Capture the cell that displays the provided text and extract its [x, y] central coordinate. 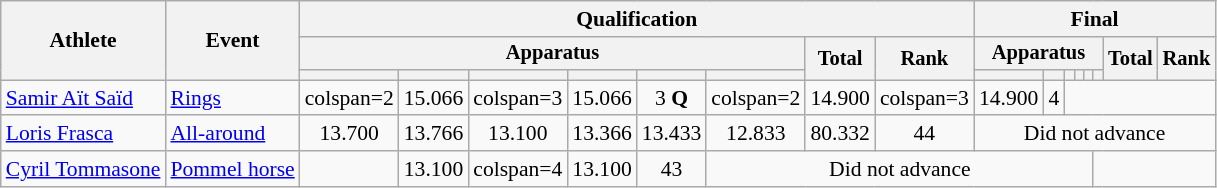
Event [232, 40]
Cyril Tommasone [84, 169]
12.833 [756, 134]
Final [1094, 19]
80.332 [840, 134]
Pommel horse [232, 169]
colspan=4 [518, 169]
Loris Frasca [84, 134]
Qualification [637, 19]
Samir Aït Saïd [84, 98]
13.700 [350, 134]
Athlete [84, 40]
44 [924, 134]
43 [672, 169]
13.433 [672, 134]
13.366 [602, 134]
4 [1054, 98]
13.766 [434, 134]
All-around [232, 134]
Rings [232, 98]
3 Q [672, 98]
